Pinpoint the cell where the given text exists, returning its [x, y] midpoint coordinate. 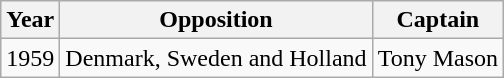
Year [30, 20]
1959 [30, 58]
Opposition [216, 20]
Tony Mason [438, 58]
Denmark, Sweden and Holland [216, 58]
Captain [438, 20]
